For the text-containing cell, return its midpoint in (X, Y) coordinate format. 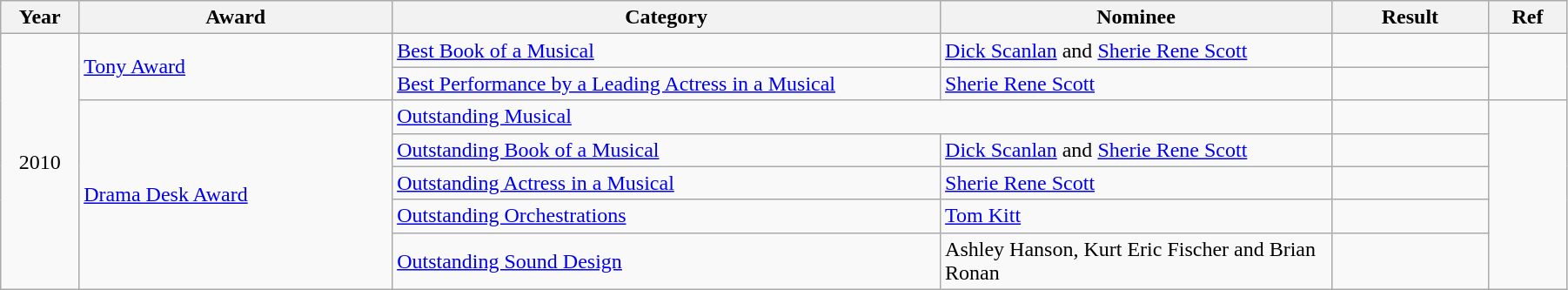
Outstanding Actress in a Musical (667, 183)
Best Performance by a Leading Actress in a Musical (667, 84)
Ashley Hanson, Kurt Eric Fischer and Brian Ronan (1136, 261)
Category (667, 17)
Nominee (1136, 17)
Outstanding Orchestrations (667, 216)
Drama Desk Award (236, 195)
Outstanding Sound Design (667, 261)
Best Book of a Musical (667, 51)
2010 (40, 162)
Tom Kitt (1136, 216)
Tony Award (236, 67)
Outstanding Book of a Musical (667, 150)
Result (1410, 17)
Ref (1527, 17)
Outstanding Musical (862, 117)
Award (236, 17)
Year (40, 17)
